Return the (X, Y) coordinate for the center point of the cell that contains the specified text.  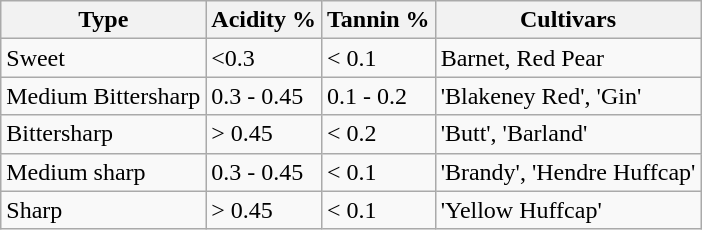
0.1 - 0.2 (379, 96)
Sharp (104, 210)
Bittersharp (104, 134)
< 0.2 (379, 134)
Cultivars (568, 20)
'Brandy', 'Hendre Huffcap' (568, 172)
Type (104, 20)
'Yellow Huffcap' (568, 210)
Acidity % (264, 20)
Sweet (104, 58)
Medium Bittersharp (104, 96)
<0.3 (264, 58)
Tannin % (379, 20)
'Blakeney Red', 'Gin' (568, 96)
Medium sharp (104, 172)
'Butt', 'Barland' (568, 134)
Barnet, Red Pear (568, 58)
